Extract the [x, y] coordinate from the center of the cell holding the provided text.  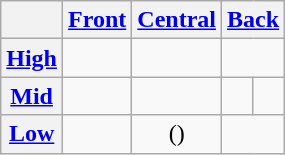
Back [254, 20]
Front [98, 20]
High [32, 58]
Central [177, 20]
Low [32, 134]
() [177, 134]
Mid [32, 96]
